Extract the (x, y) coordinate from the center of the cell holding the provided text.  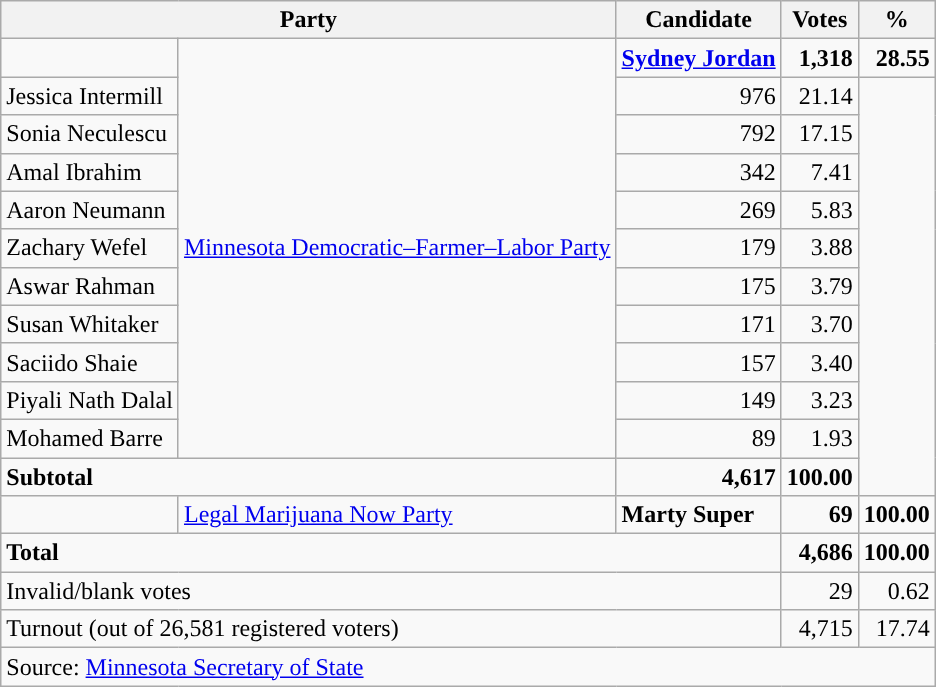
157 (698, 362)
171 (698, 324)
Aaron Neumann (90, 210)
29 (820, 591)
Zachary Wefel (90, 248)
1.93 (820, 438)
Sonia Neculescu (90, 134)
Source: Minnesota Secretary of State (468, 667)
Party (308, 20)
269 (698, 210)
175 (698, 286)
Jessica Intermill (90, 96)
Turnout (out of 26,581 registered voters) (391, 629)
Invalid/blank votes (391, 591)
Minnesota Democratic–Farmer–Labor Party (397, 248)
Candidate (698, 20)
Piyali Nath Dalal (90, 400)
Legal Marijuana Now Party (397, 515)
149 (698, 400)
Susan Whitaker (90, 324)
% (896, 20)
Total (391, 553)
5.83 (820, 210)
69 (820, 515)
4,715 (820, 629)
3.88 (820, 248)
4,617 (698, 477)
3.40 (820, 362)
3.70 (820, 324)
4,686 (820, 553)
Subtotal (308, 477)
17.74 (896, 629)
0.62 (896, 591)
Amal Ibrahim (90, 172)
3.23 (820, 400)
7.41 (820, 172)
Saciido Shaie (90, 362)
89 (698, 438)
179 (698, 248)
Marty Super (698, 515)
792 (698, 134)
3.79 (820, 286)
Mohamed Barre (90, 438)
Aswar Rahman (90, 286)
28.55 (896, 58)
1,318 (820, 58)
21.14 (820, 96)
17.15 (820, 134)
Votes (820, 20)
976 (698, 96)
342 (698, 172)
Sydney Jordan (698, 58)
